From the cell containing the given text, extract its center point as (x, y) coordinate. 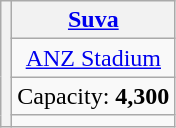
Suva (94, 20)
ANZ Stadium (94, 58)
Capacity: 4,300 (94, 96)
